Return the [x, y] coordinate for the center point of the cell that contains the specified text.  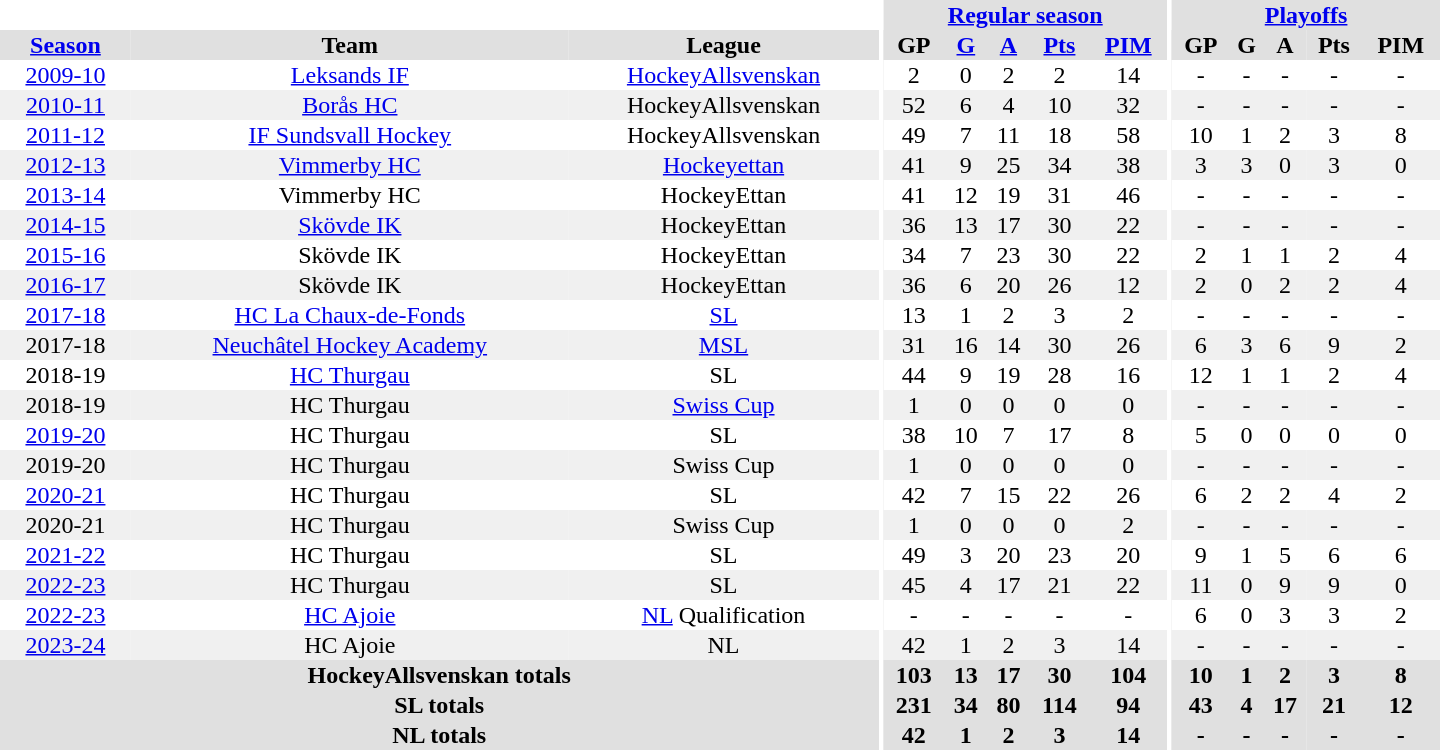
2011-12 [66, 135]
NL [724, 645]
2015-16 [66, 255]
NL totals [439, 735]
25 [1008, 165]
46 [1128, 195]
80 [1008, 705]
32 [1128, 105]
Playoffs [1306, 15]
2014-15 [66, 225]
58 [1128, 135]
43 [1200, 705]
28 [1060, 375]
2023-24 [66, 645]
45 [914, 585]
HockeyAllsvenskan totals [439, 675]
44 [914, 375]
HC La Chaux-de-Fonds [350, 315]
94 [1128, 705]
2021-22 [66, 555]
15 [1008, 495]
2010-11 [66, 105]
2009-10 [66, 75]
104 [1128, 675]
Leksands IF [350, 75]
NL Qualification [724, 615]
Regular season [1025, 15]
231 [914, 705]
League [724, 45]
18 [1060, 135]
SL totals [439, 705]
Borås HC [350, 105]
Season [66, 45]
IF Sundsvall Hockey [350, 135]
2012-13 [66, 165]
Neuchâtel Hockey Academy [350, 345]
114 [1060, 705]
52 [914, 105]
103 [914, 675]
2013-14 [66, 195]
MSL [724, 345]
2016-17 [66, 285]
Team [350, 45]
Hockeyettan [724, 165]
